Return the [x, y] coordinate for the center point of the cell that contains the specified text.  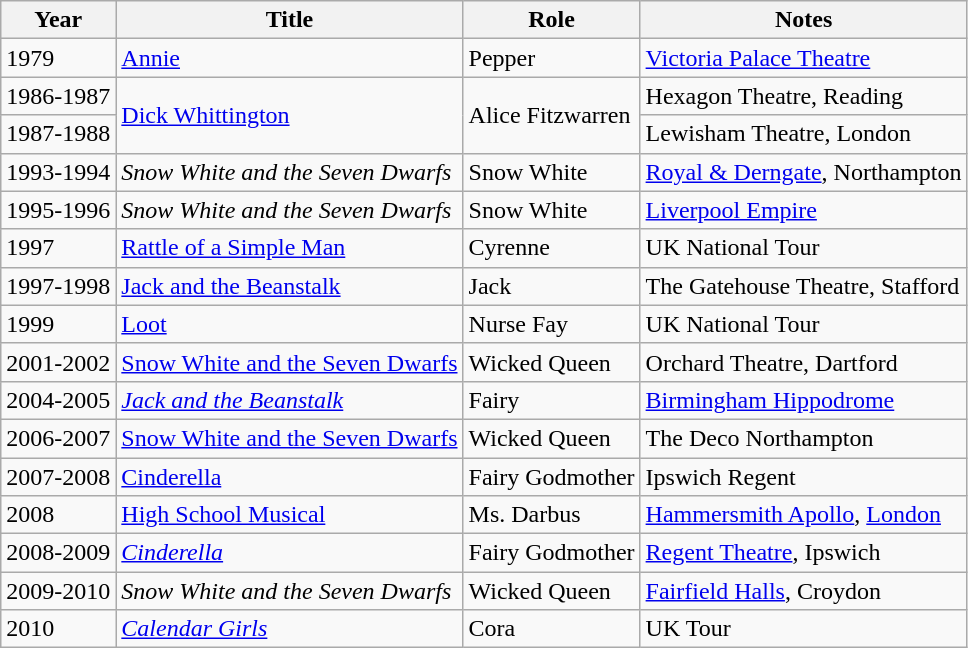
Rattle of a Simple Man [290, 248]
1999 [58, 324]
Regent Theatre, Ipswich [804, 553]
Hexagon Theatre, Reading [804, 96]
Year [58, 20]
Cora [552, 629]
Dick Whittington [290, 115]
Cyrenne [552, 248]
2009-2010 [58, 591]
Fairy [552, 400]
Jack [552, 286]
Annie [290, 58]
Pepper [552, 58]
Role [552, 20]
Nurse Fay [552, 324]
2007-2008 [58, 477]
1979 [58, 58]
2006-2007 [58, 438]
Victoria Palace Theatre [804, 58]
Birmingham Hippodrome [804, 400]
1995-1996 [58, 210]
The Deco Northampton [804, 438]
Ms. Darbus [552, 515]
Lewisham Theatre, London [804, 134]
Royal & Derngate, Northampton [804, 172]
1987-1988 [58, 134]
The Gatehouse Theatre, Stafford [804, 286]
High School Musical [290, 515]
1986-1987 [58, 96]
Hammersmith Apollo, London [804, 515]
1997-1998 [58, 286]
2001-2002 [58, 362]
1997 [58, 248]
Title [290, 20]
Liverpool Empire [804, 210]
2010 [58, 629]
UK Tour [804, 629]
Alice Fitzwarren [552, 115]
1993-1994 [58, 172]
Calendar Girls [290, 629]
2004-2005 [58, 400]
Ipswich Regent [804, 477]
Fairfield Halls, Croydon [804, 591]
2008-2009 [58, 553]
Loot [290, 324]
Notes [804, 20]
Orchard Theatre, Dartford [804, 362]
2008 [58, 515]
